From the cell containing the given text, extract its center point as (X, Y) coordinate. 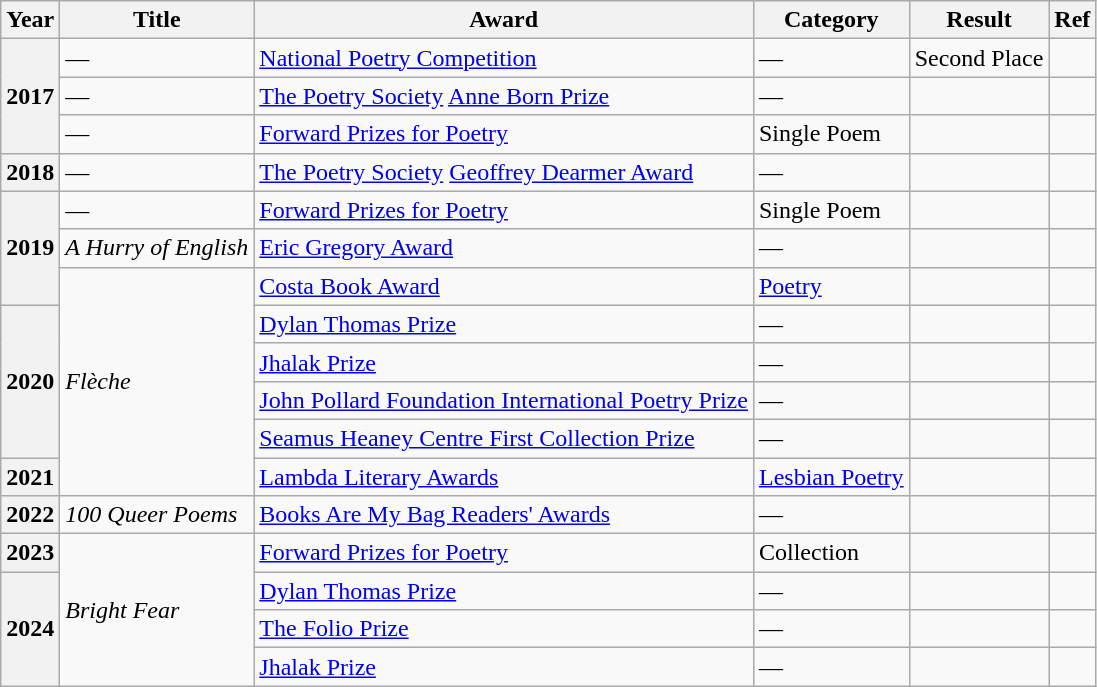
Lesbian Poetry (831, 477)
Seamus Heaney Centre First Collection Prize (504, 438)
Year (30, 20)
2019 (30, 248)
2021 (30, 477)
Category (831, 20)
2023 (30, 553)
Result (979, 20)
Lambda Literary Awards (504, 477)
Bright Fear (157, 610)
Eric Gregory Award (504, 248)
Books Are My Bag Readers' Awards (504, 515)
The Poetry Society Anne Born Prize (504, 96)
John Pollard Foundation International Poetry Prize (504, 400)
A Hurry of English (157, 248)
The Poetry Society Geoffrey Dearmer Award (504, 172)
Award (504, 20)
The Folio Prize (504, 629)
National Poetry Competition (504, 58)
Flèche (157, 381)
Costa Book Award (504, 286)
Title (157, 20)
2020 (30, 381)
Ref (1072, 20)
Poetry (831, 286)
2018 (30, 172)
2024 (30, 629)
100 Queer Poems (157, 515)
Second Place (979, 58)
Collection (831, 553)
2022 (30, 515)
2017 (30, 96)
